Extract the (x, y) coordinate from the center of the cell holding the provided text.  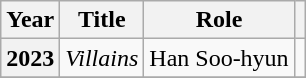
Han Soo-hyun (219, 58)
Villains (102, 58)
Year (30, 20)
2023 (30, 58)
Role (219, 20)
Title (102, 20)
